Provide the [X, Y] coordinate of the cell's center where the given text is located.  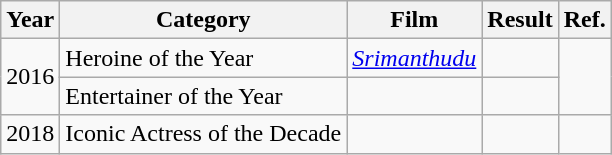
Entertainer of the Year [204, 96]
Srimanthudu [414, 58]
Ref. [584, 20]
Year [30, 20]
2016 [30, 77]
Category [204, 20]
Film [414, 20]
Result [520, 20]
Iconic Actress of the Decade [204, 134]
Heroine of the Year [204, 58]
2018 [30, 134]
